Determine the (x, y) coordinate at the center of the cell enclosing the given text.  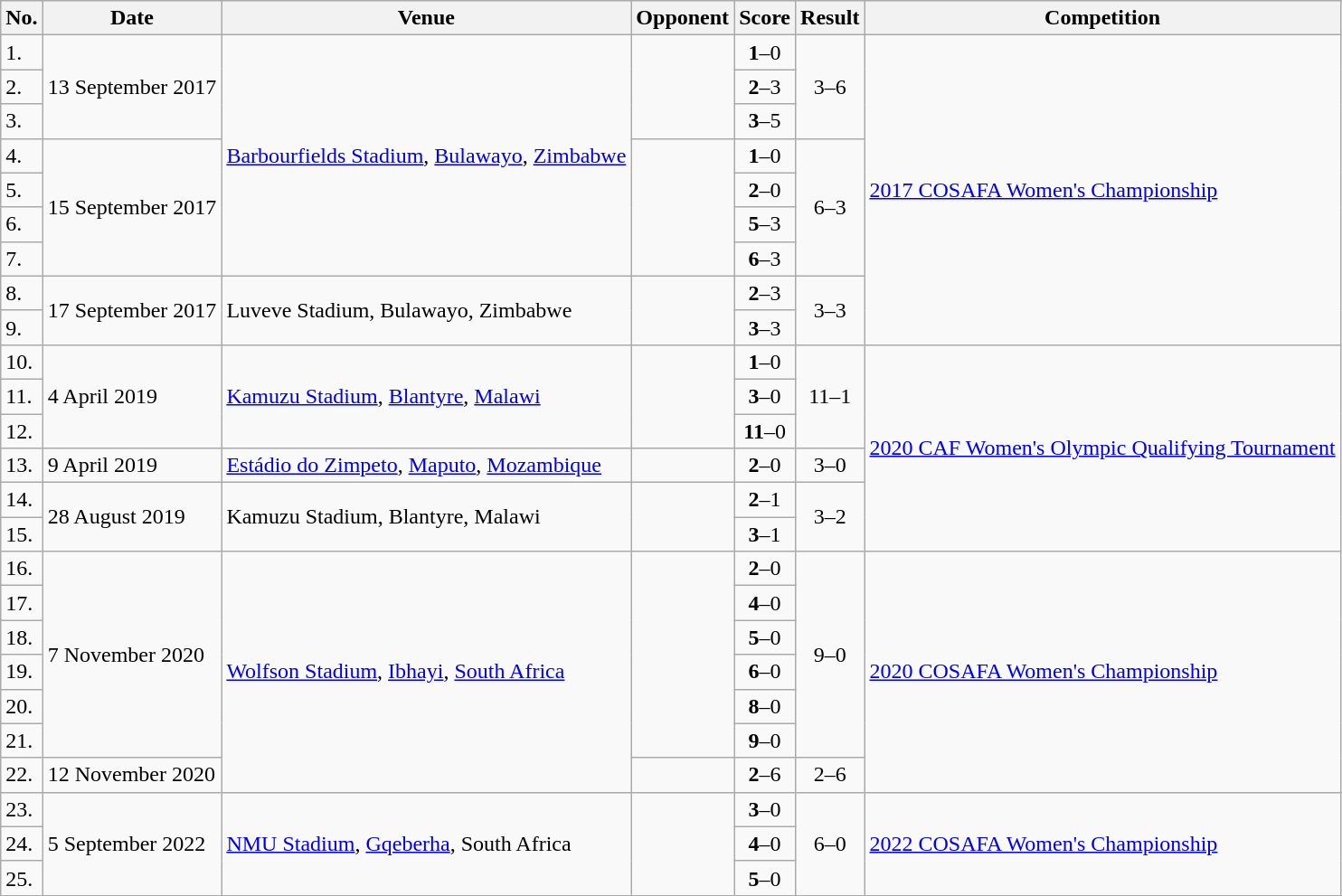
1. (22, 52)
3–2 (830, 517)
18. (22, 637)
19. (22, 672)
13. (22, 466)
23. (22, 809)
5. (22, 190)
Competition (1102, 18)
12. (22, 431)
Venue (427, 18)
3–5 (765, 121)
22. (22, 775)
3. (22, 121)
2. (22, 87)
No. (22, 18)
14. (22, 500)
15. (22, 534)
17. (22, 603)
21. (22, 740)
9. (22, 327)
4. (22, 156)
2–1 (765, 500)
2022 COSAFA Women's Championship (1102, 844)
7. (22, 259)
2020 COSAFA Women's Championship (1102, 672)
11–1 (830, 396)
8. (22, 293)
Opponent (683, 18)
5–3 (765, 224)
6. (22, 224)
25. (22, 878)
17 September 2017 (132, 310)
20. (22, 706)
7 November 2020 (132, 655)
12 November 2020 (132, 775)
8–0 (765, 706)
Wolfson Stadium, Ibhayi, South Africa (427, 672)
Score (765, 18)
4 April 2019 (132, 396)
24. (22, 844)
NMU Stadium, Gqeberha, South Africa (427, 844)
Barbourfields Stadium, Bulawayo, Zimbabwe (427, 156)
Date (132, 18)
9 April 2019 (132, 466)
3–1 (765, 534)
13 September 2017 (132, 87)
Result (830, 18)
2017 COSAFA Women's Championship (1102, 190)
28 August 2019 (132, 517)
5 September 2022 (132, 844)
15 September 2017 (132, 207)
11–0 (765, 431)
10. (22, 362)
3–6 (830, 87)
2020 CAF Women's Olympic Qualifying Tournament (1102, 448)
Estádio do Zimpeto, Maputo, Mozambique (427, 466)
11. (22, 396)
16. (22, 569)
Luveve Stadium, Bulawayo, Zimbabwe (427, 310)
